Pinpoint the cell where the given text exists, returning its (x, y) midpoint coordinate. 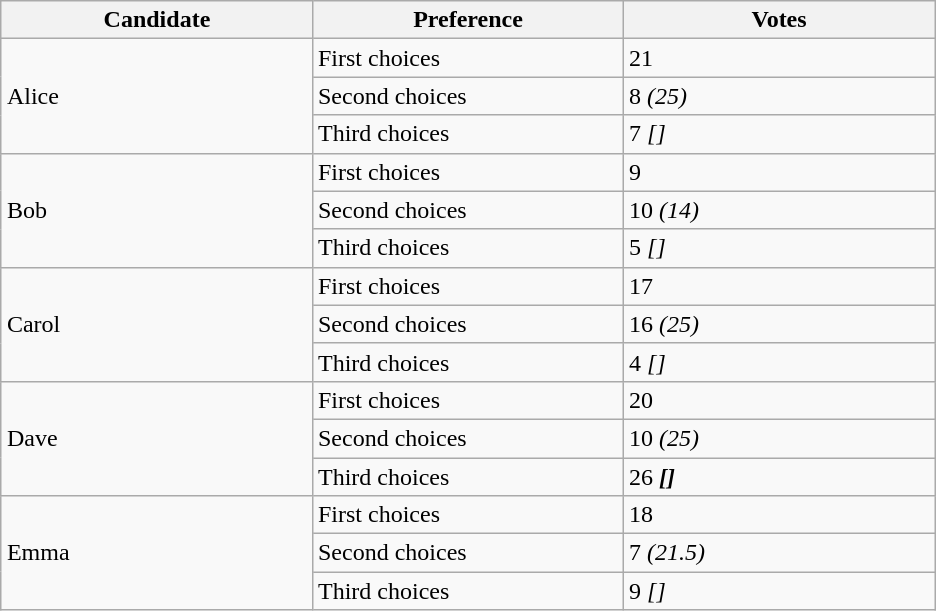
Dave (156, 438)
Carol (156, 324)
Preference (468, 20)
Candidate (156, 20)
4 [] (780, 362)
9 [] (780, 591)
Votes (780, 20)
21 (780, 58)
7 (21.5) (780, 553)
Bob (156, 210)
10 (14) (780, 210)
Emma (156, 553)
9 (780, 172)
7 [] (780, 134)
16 (25) (780, 324)
Alice (156, 96)
10 (25) (780, 438)
26 [] (780, 477)
18 (780, 515)
5 [] (780, 248)
8 (25) (780, 96)
17 (780, 286)
20 (780, 400)
